For the text-containing cell, return its midpoint in (X, Y) coordinate format. 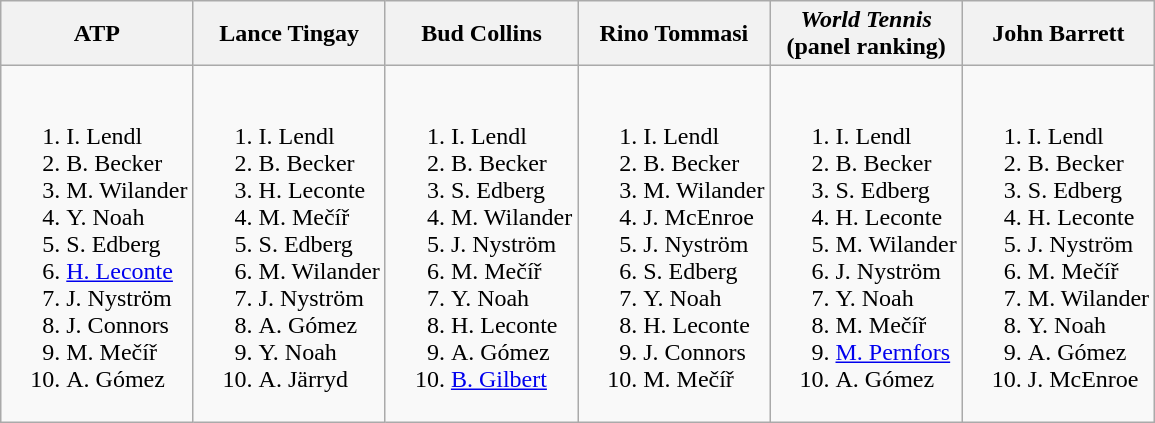
I. Lendl B. Becker M. Wilander Y. Noah S. Edberg H. Leconte J. Nyström J. Connors M. Mečíř A. Gómez (97, 244)
I. Lendl B. Becker S. Edberg H. Leconte J. Nyström M. Mečíř M. Wilander Y. Noah A. Gómez J. McEnroe (1058, 244)
John Barrett (1058, 34)
I. Lendl B. Becker M. Wilander J. McEnroe J. Nyström S. Edberg Y. Noah H. Leconte J. Connors M. Mečíř (674, 244)
Rino Tommasi (674, 34)
World Tennis(panel ranking) (866, 34)
I. Lendl B. Becker S. Edberg H. Leconte M. Wilander J. Nyström Y. Noah M. Mečíř M. Pernfors A. Gómez (866, 244)
Bud Collins (481, 34)
ATP (97, 34)
I. Lendl B. Becker H. Leconte M. Mečíř S. Edberg M. Wilander J. Nyström A. Gómez Y. Noah A. Järryd (289, 244)
I. Lendl B. Becker S. Edberg M. Wilander J. Nyström M. Mečíř Y. Noah H. Leconte A. Gómez B. Gilbert (481, 244)
Lance Tingay (289, 34)
